Return [x, y] of the center of cell containing provided text 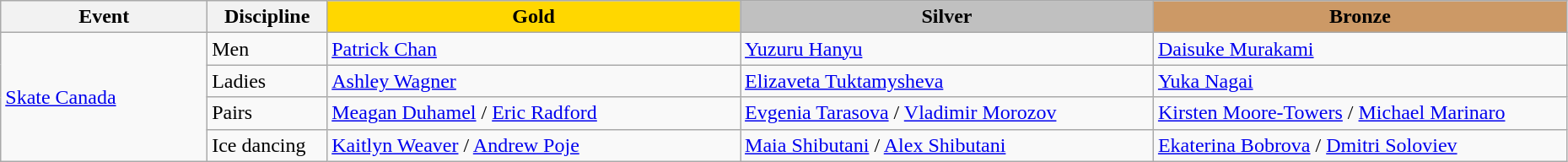
Silver [947, 17]
Evgenia Tarasova / Vladimir Morozov [947, 113]
Daisuke Murakami [1360, 49]
Ashley Wagner [534, 81]
Ekaterina Bobrova / Dmitri Soloviev [1360, 145]
Maia Shibutani / Alex Shibutani [947, 145]
Kirsten Moore-Towers / Michael Marinaro [1360, 113]
Yuka Nagai [1360, 81]
Gold [534, 17]
Elizaveta Tuktamysheva [947, 81]
Kaitlyn Weaver / Andrew Poje [534, 145]
Men [267, 49]
Ladies [267, 81]
Yuzuru Hanyu [947, 49]
Event [105, 17]
Meagan Duhamel / Eric Radford [534, 113]
Skate Canada [105, 97]
Bronze [1360, 17]
Pairs [267, 113]
Ice dancing [267, 145]
Discipline [267, 17]
Patrick Chan [534, 49]
